Search for the cell housing the specified text and yield its [X, Y] center coordinate. 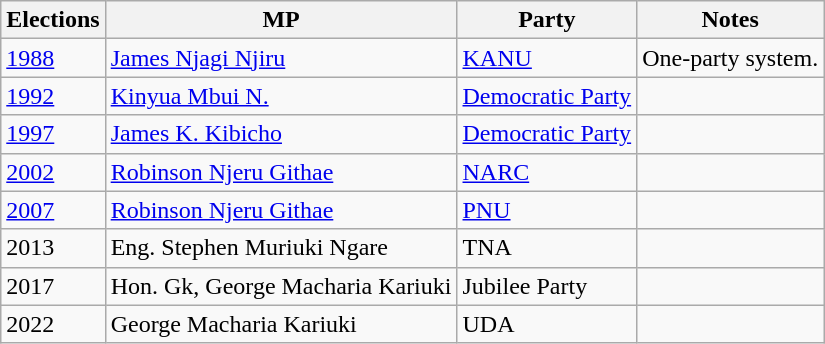
KANU [547, 58]
Eng. Stephen Muriuki Ngare [281, 248]
James K. Kibicho [281, 134]
George Macharia Kariuki [281, 324]
2017 [53, 286]
NARC [547, 172]
Hon. Gk, George Macharia Kariuki [281, 286]
Kinyua Mbui N. [281, 96]
2007 [53, 210]
Elections [53, 20]
1997 [53, 134]
2002 [53, 172]
Party [547, 20]
UDA [547, 324]
James Njagi Njiru [281, 58]
1992 [53, 96]
Notes [730, 20]
One-party system. [730, 58]
TNA [547, 248]
Jubilee Party [547, 286]
1988 [53, 58]
2022 [53, 324]
PNU [547, 210]
MP [281, 20]
2013 [53, 248]
